Pinpoint the cell where the given text exists, returning its (x, y) midpoint coordinate. 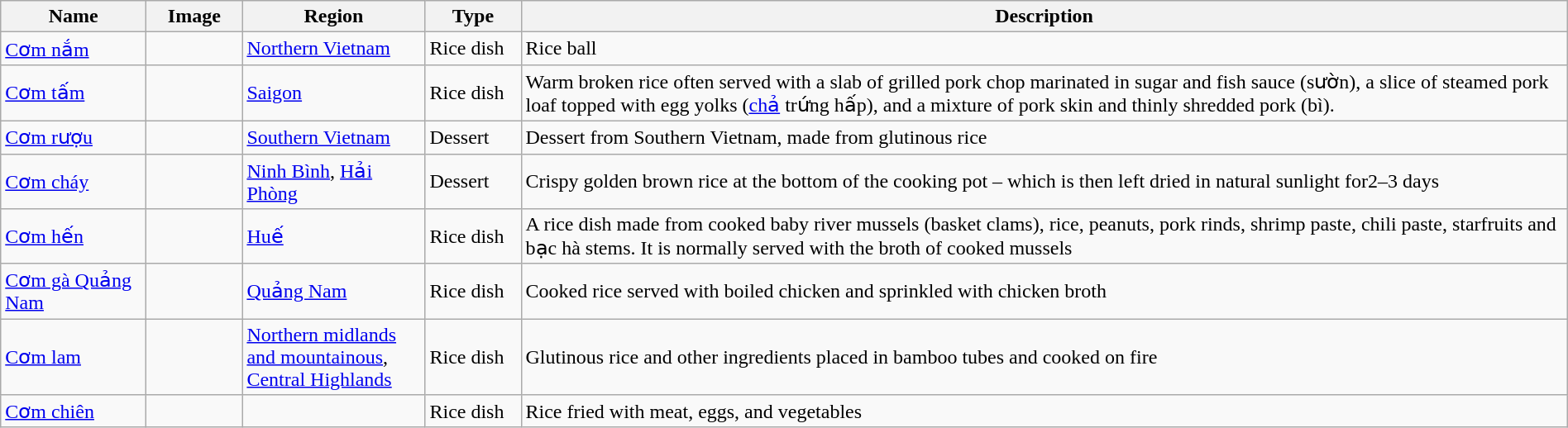
Rice ball (1044, 49)
Cơm rượu (74, 137)
Image (194, 17)
Cooked rice served with boiled chicken and sprinkled with chicken broth (1044, 291)
Cơm chiên (74, 411)
Cơm tấm (74, 93)
Northern midlands and mountainous, Central Highlands (334, 357)
Glutinous rice and other ingredients placed in bamboo tubes and cooked on fire (1044, 357)
Northern Vietnam (334, 49)
Description (1044, 17)
Name (74, 17)
Ninh Bình, Hải Phòng (334, 182)
Region (334, 17)
Cơm cháy (74, 182)
Cơm nắm (74, 49)
Dessert from Southern Vietnam, made from glutinous rice (1044, 137)
Cơm hến (74, 236)
Type (473, 17)
Cơm gà Quảng Nam (74, 291)
Huế (334, 236)
Quảng Nam (334, 291)
Southern Vietnam (334, 137)
Cơm lam (74, 357)
Crispy golden brown rice at the bottom of the cooking pot – which is then left dried in natural sunlight for2–3 days (1044, 182)
Rice fried with meat, eggs, and vegetables (1044, 411)
Saigon (334, 93)
